For the text-containing cell, return its midpoint in [X, Y] coordinate format. 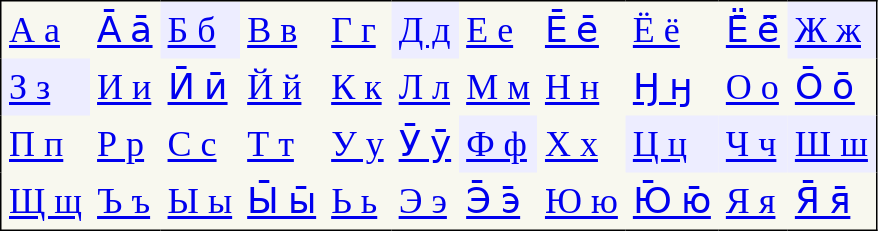
К к [358, 86]
Ъ ъ [125, 201]
Ф ф [498, 144]
Ё̄ ё̄ [752, 30]
Я̄ я̄ [832, 201]
Х х [581, 144]
Д д [425, 30]
Р р [125, 144]
Э э [425, 201]
А̄ а̄ [125, 30]
Ю ю [581, 201]
З з [46, 86]
Й й [282, 86]
Ӣ ӣ [200, 86]
Г г [358, 30]
Ч ч [752, 144]
Б б [200, 30]
С с [200, 144]
В в [282, 30]
Я я [752, 201]
Ю̄ ю̄ [672, 201]
О̄ о̄ [832, 86]
Ӈ ӈ [672, 86]
М м [498, 86]
Ш ш [832, 144]
Ж ж [832, 30]
Щ щ [46, 201]
Т т [282, 144]
Ы ы [200, 201]
Л л [425, 86]
Ы̄ ы̄ [282, 201]
Ӯ ӯ [425, 144]
Ц ц [672, 144]
Ё ё [672, 30]
О о [752, 86]
Е̄ е̄ [581, 30]
Н н [581, 86]
И и [125, 86]
Е е [498, 30]
А а [46, 30]
Э̄ э̄ [498, 201]
Ь ь [358, 201]
У у [358, 144]
П п [46, 144]
